Capture the cell that displays the provided text and extract its (X, Y) central coordinate. 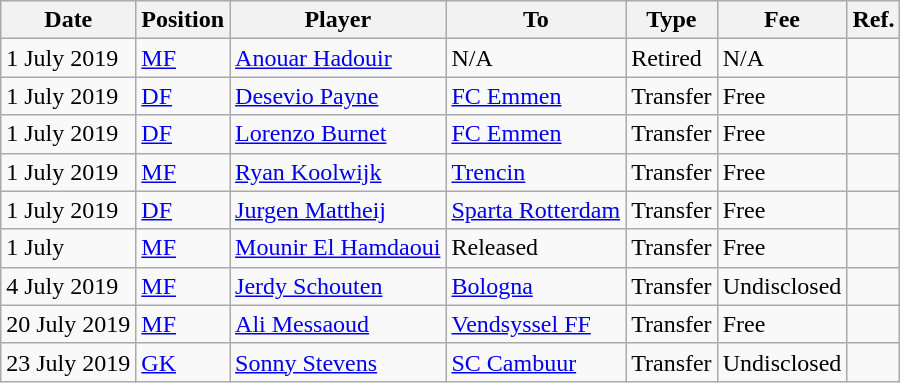
Retired (672, 58)
20 July 2019 (68, 324)
SC Cambuur (536, 362)
To (536, 20)
Jurgen Mattheij (338, 210)
1 July (68, 248)
Ali Messaoud (338, 324)
Released (536, 248)
Player (338, 20)
Type (672, 20)
Sparta Rotterdam (536, 210)
Date (68, 20)
Fee (782, 20)
Bologna (536, 286)
Mounir El Hamdaoui (338, 248)
Sonny Stevens (338, 362)
4 July 2019 (68, 286)
Trencin (536, 172)
Lorenzo Burnet (338, 134)
Ryan Koolwijk (338, 172)
GK (183, 362)
Anouar Hadouir (338, 58)
Vendsyssel FF (536, 324)
Jerdy Schouten (338, 286)
Desevio Payne (338, 96)
Ref. (874, 20)
Position (183, 20)
23 July 2019 (68, 362)
